Return the [x, y] coordinate for the center point of the cell that contains the specified text.  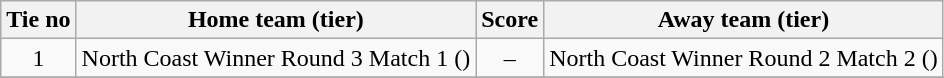
– [510, 58]
Home team (tier) [276, 20]
Away team (tier) [744, 20]
North Coast Winner Round 2 Match 2 () [744, 58]
1 [38, 58]
North Coast Winner Round 3 Match 1 () [276, 58]
Tie no [38, 20]
Score [510, 20]
